Determine the (x, y) coordinate at the center of the cell enclosing the given text.  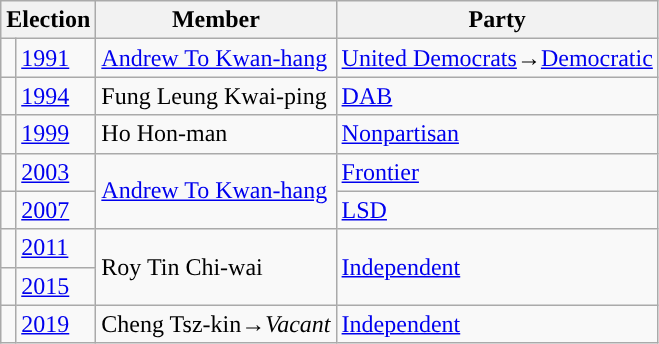
2019 (56, 324)
Party (497, 20)
Election (48, 20)
Cheng Tsz-kin→Vacant (216, 324)
2003 (56, 172)
Ho Hon-man (216, 134)
1994 (56, 96)
Roy Tin Chi-wai (216, 267)
1999 (56, 134)
1991 (56, 58)
LSD (497, 210)
Frontier (497, 172)
Fung Leung Kwai-ping (216, 96)
DAB (497, 96)
2007 (56, 210)
United Democrats→Democratic (497, 58)
Nonpartisan (497, 134)
2011 (56, 248)
Member (216, 20)
2015 (56, 286)
